Detect which cell encompasses the target text, then output its [X, Y] center coordinate. 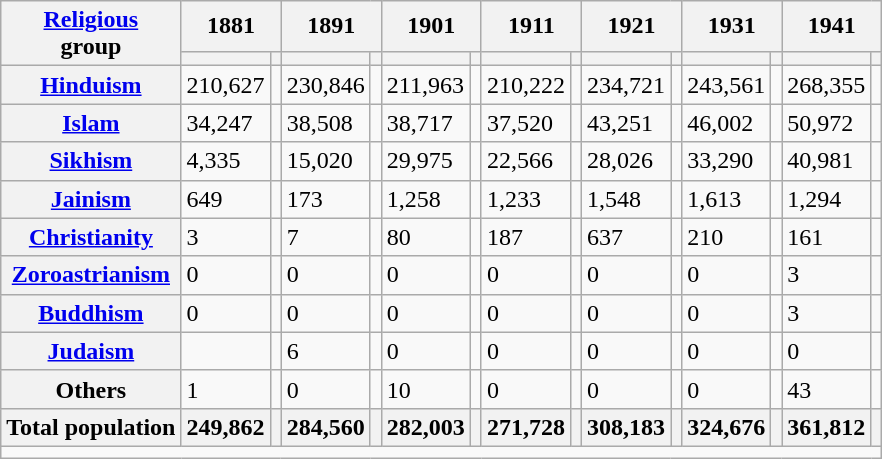
282,003 [426, 427]
28,026 [626, 161]
210,222 [526, 85]
249,862 [226, 427]
Hinduism [91, 85]
34,247 [226, 123]
1911 [531, 26]
268,355 [826, 85]
271,728 [526, 427]
Sikhism [91, 161]
22,566 [526, 161]
4,335 [226, 161]
Total population [91, 427]
284,560 [326, 427]
38,508 [326, 123]
Christianity [91, 237]
43 [826, 389]
1,613 [726, 199]
1931 [732, 26]
7 [326, 237]
46,002 [726, 123]
308,183 [626, 427]
50,972 [826, 123]
210,627 [226, 85]
33,290 [726, 161]
80 [426, 237]
29,975 [426, 161]
1891 [331, 26]
Buddhism [91, 313]
10 [426, 389]
637 [626, 237]
187 [526, 237]
173 [326, 199]
Zoroastrianism [91, 275]
40,981 [826, 161]
1,233 [526, 199]
43,251 [626, 123]
1,258 [426, 199]
211,963 [426, 85]
Jainism [91, 199]
361,812 [826, 427]
38,717 [426, 123]
210 [726, 237]
161 [826, 237]
1881 [231, 26]
243,561 [726, 85]
Others [91, 389]
Judaism [91, 351]
1941 [832, 26]
1,294 [826, 199]
37,520 [526, 123]
6 [326, 351]
1921 [632, 26]
Islam [91, 123]
1901 [431, 26]
Religiousgroup [91, 34]
1 [226, 389]
649 [226, 199]
324,676 [726, 427]
15,020 [326, 161]
234,721 [626, 85]
230,846 [326, 85]
1,548 [626, 199]
